Search for the cell housing the specified text and yield its [X, Y] center coordinate. 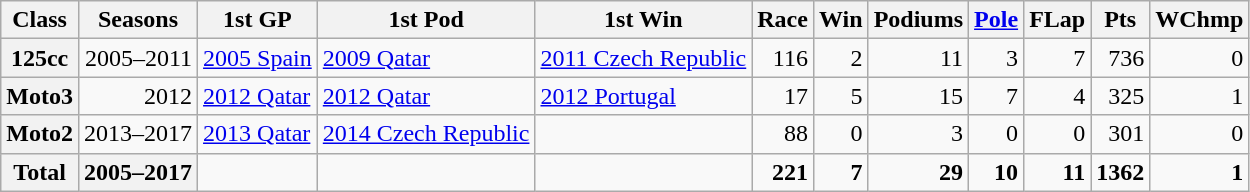
Class [40, 20]
2014 Czech Republic [426, 134]
116 [783, 58]
325 [1120, 96]
301 [1120, 134]
1st GP [258, 20]
Moto2 [40, 134]
2013–2017 [138, 134]
1362 [1120, 172]
2005–2017 [138, 172]
Pole [996, 20]
2011 Czech Republic [644, 58]
15 [918, 96]
2 [840, 58]
4 [1058, 96]
Podiums [918, 20]
2012 Portugal [644, 96]
10 [996, 172]
29 [918, 172]
FLap [1058, 20]
Win [840, 20]
1st Pod [426, 20]
Seasons [138, 20]
Race [783, 20]
1st Win [644, 20]
Total [40, 172]
2013 Qatar [258, 134]
736 [1120, 58]
Pts [1120, 20]
5 [840, 96]
88 [783, 134]
2012 [138, 96]
2005 Spain [258, 58]
2009 Qatar [426, 58]
125cc [40, 58]
2005–2011 [138, 58]
17 [783, 96]
WChmp [1200, 20]
221 [783, 172]
Moto3 [40, 96]
